Locate the cell with the specified text and output its (x, y) center coordinate. 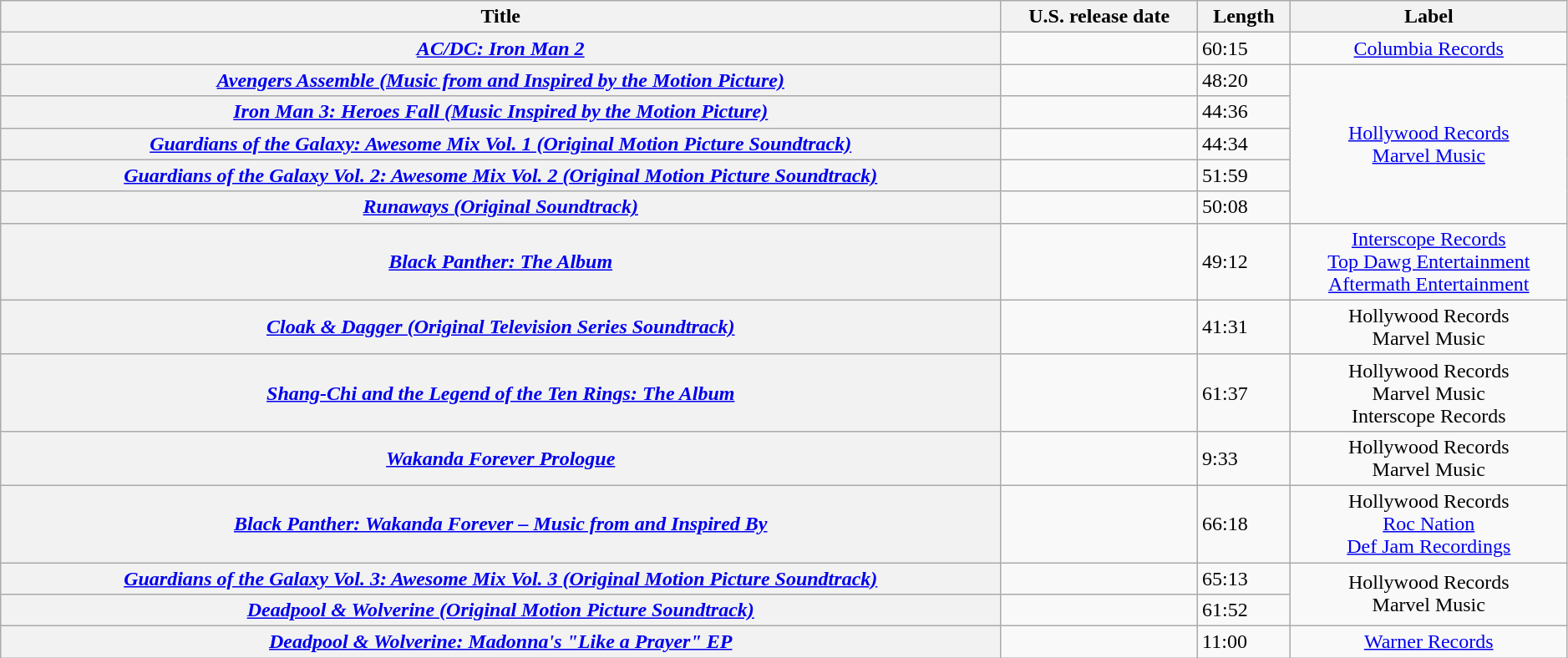
65:13 (1245, 579)
Length (1245, 17)
60:15 (1245, 48)
Label (1428, 17)
Avengers Assemble (Music from and Inspired by the Motion Picture) (501, 80)
Wakanda Forever Prologue (501, 458)
Black Panther: Wakanda Forever – Music from and Inspired By (501, 524)
Deadpool & Wolverine: Madonna's "Like a Prayer" EP (501, 642)
Title (501, 17)
Hollywood RecordsRoc NationDef Jam Recordings (1428, 524)
U.S. release date (1099, 17)
AC/DC: Iron Man 2 (501, 48)
Hollywood RecordsMarvel MusicInterscope Records (1428, 392)
66:18 (1245, 524)
Deadpool & Wolverine (Original Motion Picture Soundtrack) (501, 610)
Iron Man 3: Heroes Fall (Music Inspired by the Motion Picture) (501, 112)
11:00 (1245, 642)
9:33 (1245, 458)
49:12 (1245, 261)
41:31 (1245, 327)
Guardians of the Galaxy: Awesome Mix Vol. 1 (Original Motion Picture Soundtrack) (501, 144)
50:08 (1245, 207)
Interscope RecordsTop Dawg EntertainmentAftermath Entertainment (1428, 261)
Cloak & Dagger (Original Television Series Soundtrack) (501, 327)
Warner Records (1428, 642)
61:52 (1245, 610)
44:36 (1245, 112)
48:20 (1245, 80)
Guardians of the Galaxy Vol. 3: Awesome Mix Vol. 3 (Original Motion Picture Soundtrack) (501, 579)
51:59 (1245, 175)
61:37 (1245, 392)
Guardians of the Galaxy Vol. 2: Awesome Mix Vol. 2 (Original Motion Picture Soundtrack) (501, 175)
Shang-Chi and the Legend of the Ten Rings: The Album (501, 392)
44:34 (1245, 144)
Columbia Records (1428, 48)
Black Panther: The Album (501, 261)
Runaways (Original Soundtrack) (501, 207)
